From the cell containing the given text, extract its center point as (x, y) coordinate. 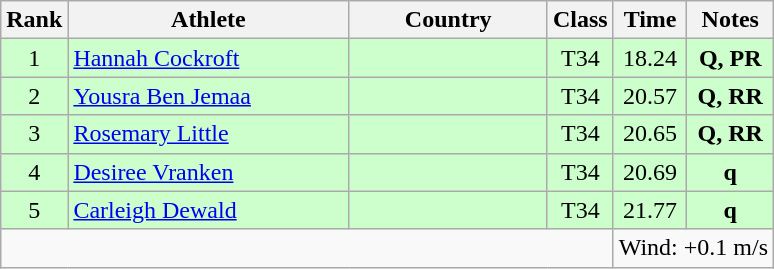
20.69 (650, 172)
Desiree Vranken (208, 172)
Country (448, 20)
2 (34, 96)
3 (34, 134)
4 (34, 172)
Wind: +0.1 m/s (693, 248)
5 (34, 210)
18.24 (650, 58)
Yousra Ben Jemaa (208, 96)
Rosemary Little (208, 134)
Q, PR (730, 58)
Notes (730, 20)
Time (650, 20)
21.77 (650, 210)
20.65 (650, 134)
Carleigh Dewald (208, 210)
Class (580, 20)
Hannah Cockroft (208, 58)
1 (34, 58)
Athlete (208, 20)
Rank (34, 20)
20.57 (650, 96)
